Scan for the cell matching the given text and deliver its (X, Y) coordinate at center. 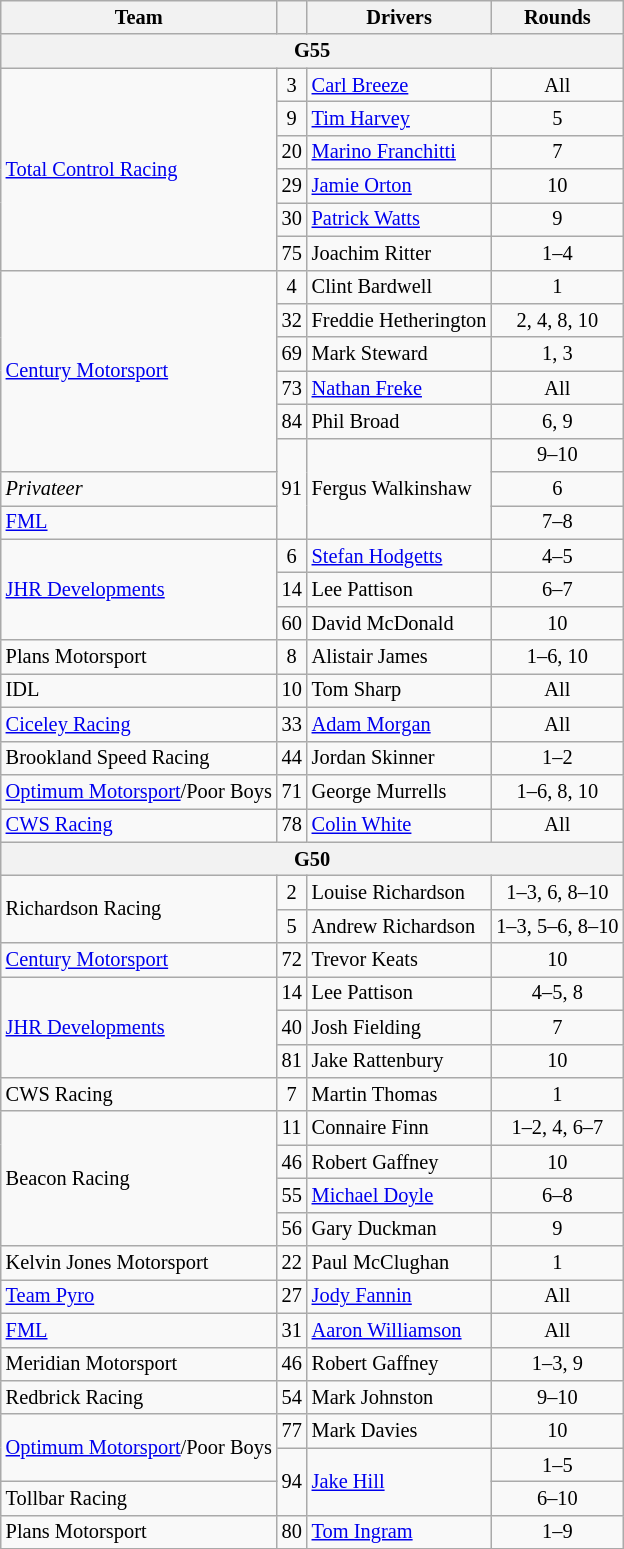
40 (292, 1027)
Team (139, 17)
6–10 (557, 1498)
Connaire Finn (400, 1128)
3 (292, 85)
22 (292, 1263)
1–2 (557, 758)
Alistair James (400, 657)
G50 (312, 859)
6–7 (557, 589)
55 (292, 1195)
1, 3 (557, 354)
Fergus Walkinshaw (400, 488)
2 (292, 892)
73 (292, 388)
Richardson Racing (139, 908)
Mark Steward (400, 354)
2, 4, 8, 10 (557, 320)
30 (292, 219)
Mark Johnston (400, 1397)
Jake Hill (400, 1482)
32 (292, 320)
Tim Harvey (400, 118)
72 (292, 960)
Gary Duckman (400, 1229)
Colin White (400, 825)
Louise Richardson (400, 892)
4 (292, 287)
1–5 (557, 1465)
Beacon Racing (139, 1178)
29 (292, 186)
7–8 (557, 522)
6–8 (557, 1195)
1–3, 5–6, 8–10 (557, 926)
Redbrick Racing (139, 1397)
20 (292, 152)
1–6, 8, 10 (557, 791)
60 (292, 623)
Drivers (400, 17)
Paul McClughan (400, 1263)
Patrick Watts (400, 219)
Tollbar Racing (139, 1498)
80 (292, 1532)
81 (292, 1061)
G55 (312, 51)
69 (292, 354)
1–3, 9 (557, 1364)
91 (292, 488)
4–5, 8 (557, 993)
Team Pyro (139, 1296)
Stefan Hodgetts (400, 556)
6, 9 (557, 421)
Rounds (557, 17)
Aaron Williamson (400, 1330)
Total Control Racing (139, 169)
Brookland Speed Racing (139, 758)
44 (292, 758)
1–3, 6, 8–10 (557, 892)
11 (292, 1128)
4–5 (557, 556)
Michael Doyle (400, 1195)
27 (292, 1296)
56 (292, 1229)
Jordan Skinner (400, 758)
Josh Fielding (400, 1027)
Tom Sharp (400, 690)
Martin Thomas (400, 1094)
Nathan Freke (400, 388)
Andrew Richardson (400, 926)
1–9 (557, 1532)
Jamie Orton (400, 186)
IDL (139, 690)
Trevor Keats (400, 960)
Ciceley Racing (139, 724)
78 (292, 825)
54 (292, 1397)
1–6, 10 (557, 657)
Kelvin Jones Motorsport (139, 1263)
8 (292, 657)
Clint Bardwell (400, 287)
33 (292, 724)
31 (292, 1330)
84 (292, 421)
Tom Ingram (400, 1532)
Privateer (139, 489)
Joachim Ritter (400, 253)
Jake Rattenbury (400, 1061)
Marino Franchitti (400, 152)
1–4 (557, 253)
Meridian Motorsport (139, 1364)
Mark Davies (400, 1431)
Jody Fannin (400, 1296)
George Murrells (400, 791)
David McDonald (400, 623)
77 (292, 1431)
Freddie Hetherington (400, 320)
Phil Broad (400, 421)
1–2, 4, 6–7 (557, 1128)
71 (292, 791)
94 (292, 1482)
Adam Morgan (400, 724)
75 (292, 253)
Carl Breeze (400, 85)
